For the text-containing cell, return its midpoint in [x, y] coordinate format. 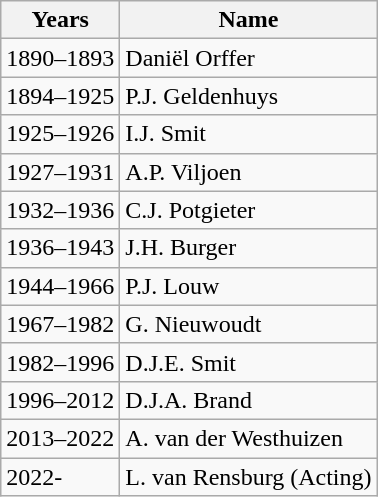
1982–1996 [60, 362]
Years [60, 20]
2022- [60, 477]
P.J. Louw [248, 286]
D.J.E. Smit [248, 362]
I.J. Smit [248, 134]
A.P. Viljoen [248, 172]
D.J.A. Brand [248, 400]
C.J. Potgieter [248, 210]
1944–1966 [60, 286]
L. van Rensburg (Acting) [248, 477]
1936–1943 [60, 248]
1932–1936 [60, 210]
2013–2022 [60, 438]
1894–1925 [60, 96]
Daniël Orffer [248, 58]
J.H. Burger [248, 248]
1890–1893 [60, 58]
1927–1931 [60, 172]
1967–1982 [60, 324]
A. van der Westhuizen [248, 438]
G. Nieuwoudt [248, 324]
1996–2012 [60, 400]
1925–1926 [60, 134]
Name [248, 20]
P.J. Geldenhuys [248, 96]
